From the cell containing the given text, extract its center point as (x, y) coordinate. 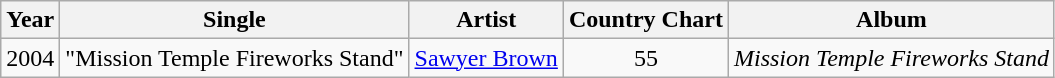
Sawyer Brown (486, 58)
"Mission Temple Fireworks Stand" (234, 58)
Single (234, 20)
Country Chart (646, 20)
Mission Temple Fireworks Stand (891, 58)
55 (646, 58)
Album (891, 20)
Year (30, 20)
Artist (486, 20)
2004 (30, 58)
